Return the (X, Y) coordinate for the center point of the cell that contains the specified text.  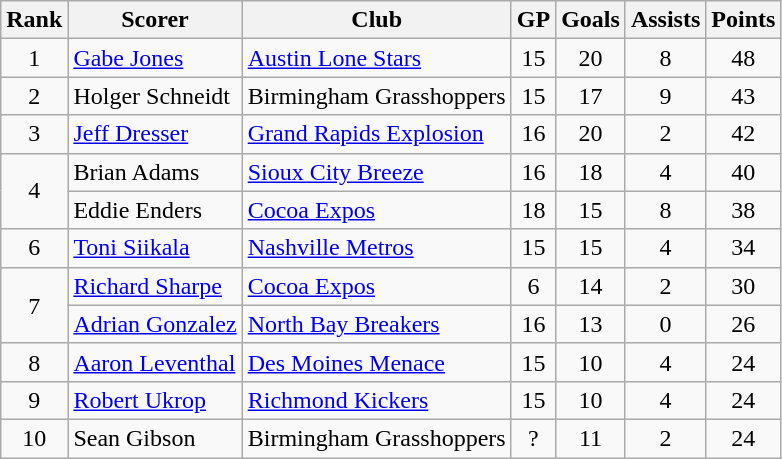
Des Moines Menace (376, 362)
Club (376, 20)
40 (744, 172)
34 (744, 248)
Gabe Jones (155, 58)
42 (744, 134)
Toni Siikala (155, 248)
Points (744, 20)
1 (34, 58)
Eddie Enders (155, 210)
Austin Lone Stars (376, 58)
Nashville Metros (376, 248)
? (533, 438)
Jeff Dresser (155, 134)
0 (665, 324)
17 (591, 96)
Aaron Leventhal (155, 362)
7 (34, 305)
Scorer (155, 20)
Grand Rapids Explosion (376, 134)
Richmond Kickers (376, 400)
GP (533, 20)
26 (744, 324)
38 (744, 210)
Richard Sharpe (155, 286)
13 (591, 324)
14 (591, 286)
Adrian Gonzalez (155, 324)
30 (744, 286)
11 (591, 438)
Robert Ukrop (155, 400)
Holger Schneidt (155, 96)
3 (34, 134)
Sioux City Breeze (376, 172)
48 (744, 58)
Assists (665, 20)
North Bay Breakers (376, 324)
Brian Adams (155, 172)
Rank (34, 20)
Sean Gibson (155, 438)
43 (744, 96)
Goals (591, 20)
